Determine the [x, y] coordinate at the center of the cell enclosing the given text.  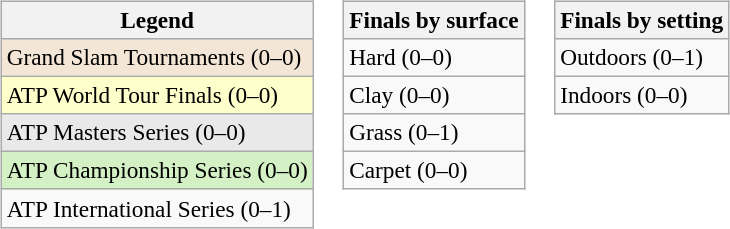
Clay (0–0) [434, 95]
ATP Championship Series (0–0) [157, 171]
Legend [157, 20]
Carpet (0–0) [434, 171]
Outdoors (0–1) [642, 57]
Grass (0–1) [434, 133]
ATP Masters Series (0–0) [157, 133]
Hard (0–0) [434, 57]
Indoors (0–0) [642, 95]
Grand Slam Tournaments (0–0) [157, 57]
Finals by setting [642, 20]
ATP International Series (0–1) [157, 208]
ATP World Tour Finals (0–0) [157, 95]
Finals by surface [434, 20]
